Return (x, y) of the center of cell containing provided text 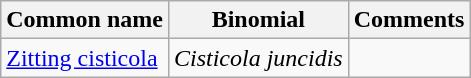
Zitting cisticola (85, 58)
Common name (85, 20)
Cisticola juncidis (258, 58)
Binomial (258, 20)
Comments (409, 20)
